Find where the given text appears and provide that cell's center as (X, Y) coordinate. 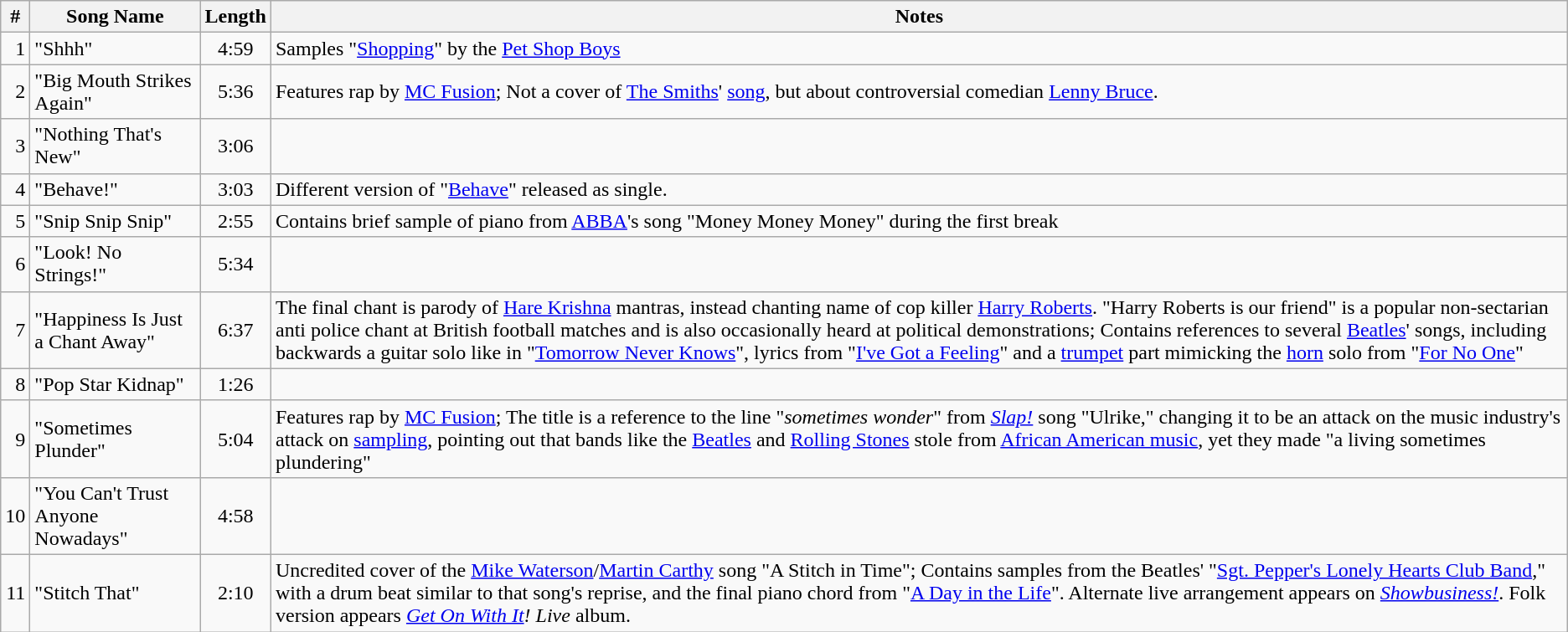
5:04 (235, 439)
"Pop Star Kidnap" (116, 384)
Features rap by MC Fusion; Not a cover of The Smiths' song, but about controversial comedian Lenny Bruce. (919, 92)
Song Name (116, 17)
6:37 (235, 330)
3:06 (235, 146)
"Sometimes Plunder" (116, 439)
"Snip Snip Snip" (116, 221)
"Big Mouth Strikes Again" (116, 92)
2 (15, 92)
1 (15, 49)
4:58 (235, 516)
"You Can't Trust Anyone Nowadays" (116, 516)
"Stitch That" (116, 593)
8 (15, 384)
"Behave!" (116, 189)
3:03 (235, 189)
3 (15, 146)
4:59 (235, 49)
"Shhh" (116, 49)
"Nothing That's New" (116, 146)
5:34 (235, 265)
6 (15, 265)
7 (15, 330)
4 (15, 189)
1:26 (235, 384)
Notes (919, 17)
9 (15, 439)
Samples "Shopping" by the Pet Shop Boys (919, 49)
"Happiness Is Just a Chant Away" (116, 330)
"Look! No Strings!" (116, 265)
Different version of "Behave" released as single. (919, 189)
5 (15, 221)
10 (15, 516)
Length (235, 17)
2:55 (235, 221)
# (15, 17)
2:10 (235, 593)
11 (15, 593)
5:36 (235, 92)
Contains brief sample of piano from ABBA's song "Money Money Money" during the first break (919, 221)
